Provide the [X, Y] coordinate of the cell's center where the given text is located.  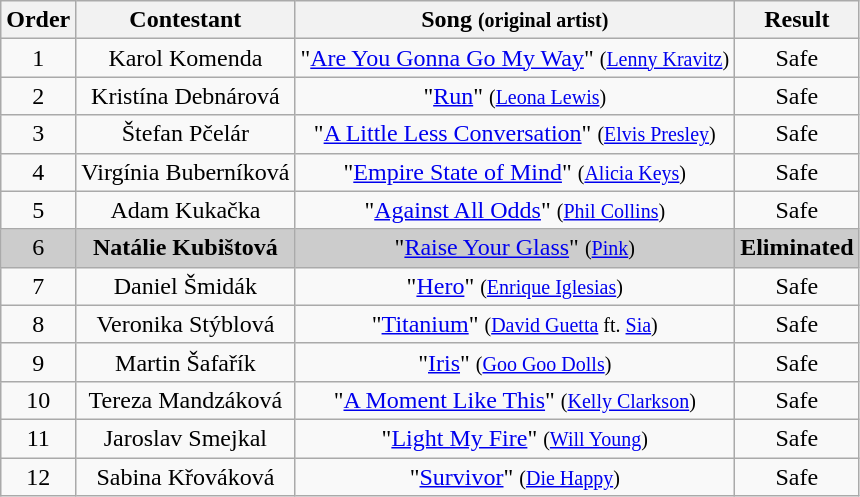
Virgínia Buberníková [186, 172]
7 [38, 286]
8 [38, 324]
"Light My Fire" (Will Young) [515, 438]
Sabina Křováková [186, 477]
"Iris" (Goo Goo Dolls) [515, 362]
5 [38, 210]
4 [38, 172]
Song (original artist) [515, 20]
Result [797, 20]
Martin Šafařík [186, 362]
"Hero" (Enrique Iglesias) [515, 286]
11 [38, 438]
"Titanium" (David Guetta ft. Sia) [515, 324]
"A Little Less Conversation" (Elvis Presley) [515, 134]
"Survivor" (Die Happy) [515, 477]
"A Moment Like This" (Kelly Clarkson) [515, 400]
Jaroslav Smejkal [186, 438]
Štefan Pčelár [186, 134]
Adam Kukačka [186, 210]
Tereza Mandzáková [186, 400]
"Against All Odds" (Phil Collins) [515, 210]
Karol Komenda [186, 58]
Veronika Stýblová [186, 324]
3 [38, 134]
9 [38, 362]
"Empire State of Mind" (Alicia Keys) [515, 172]
1 [38, 58]
Daniel Šmidák [186, 286]
Natálie Kubištová [186, 248]
12 [38, 477]
Kristína Debnárová [186, 96]
Contestant [186, 20]
Order [38, 20]
2 [38, 96]
"Run" (Leona Lewis) [515, 96]
10 [38, 400]
6 [38, 248]
"Raise Your Glass" (Pink) [515, 248]
Eliminated [797, 248]
"Are You Gonna Go My Way" (Lenny Kravitz) [515, 58]
